Pinpoint the cell where the given text exists, returning its [x, y] midpoint coordinate. 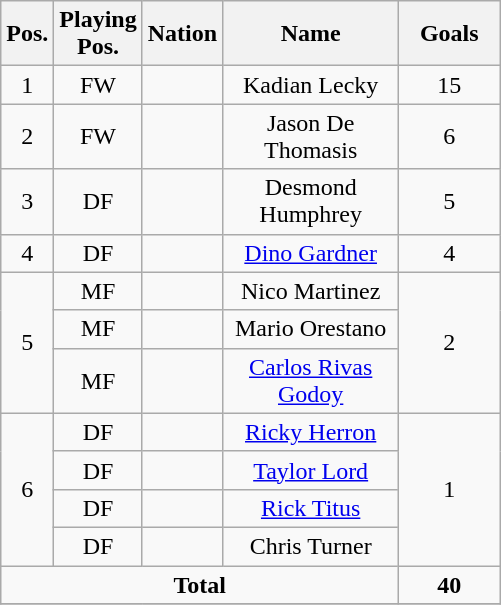
Dino Gardner [311, 253]
Nico Martinez [311, 291]
3 [28, 202]
Rick Titus [311, 508]
40 [450, 585]
Total [200, 585]
Jason De Thomasis [311, 136]
Chris Turner [311, 546]
Pos. [28, 34]
Carlos Rivas Godoy [311, 380]
Mario Orestano [311, 329]
15 [450, 85]
Goals [450, 34]
Nation [182, 34]
Taylor Lord [311, 470]
Desmond Humphrey [311, 202]
Playing Pos. [98, 34]
Name [311, 34]
Ricky Herron [311, 432]
Kadian Lecky [311, 85]
